Capture the cell that displays the provided text and extract its (X, Y) central coordinate. 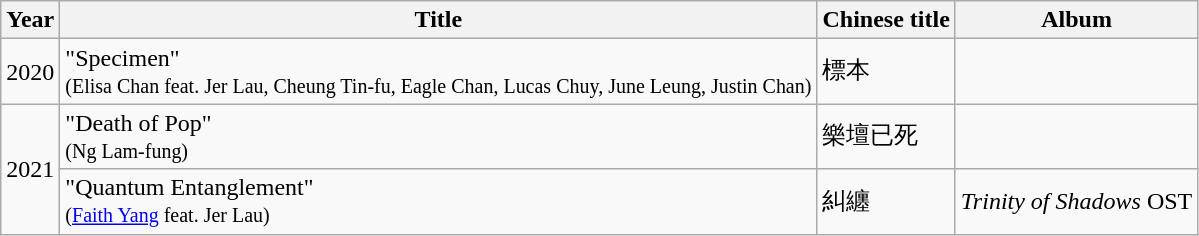
標本 (886, 72)
樂壇已死 (886, 136)
"Quantum Entanglement"(Faith Yang feat. Jer Lau) (438, 202)
糾纏 (886, 202)
"Death of Pop"(Ng Lam-fung) (438, 136)
Title (438, 20)
Chinese title (886, 20)
Album (1076, 20)
Year (30, 20)
"Specimen"(Elisa Chan feat. Jer Lau, Cheung Tin-fu, Eagle Chan, Lucas Chuy, June Leung, Justin Chan) (438, 72)
2020 (30, 72)
Trinity of Shadows OST (1076, 202)
2021 (30, 169)
